Pinpoint the cell where the given text exists, returning its [X, Y] midpoint coordinate. 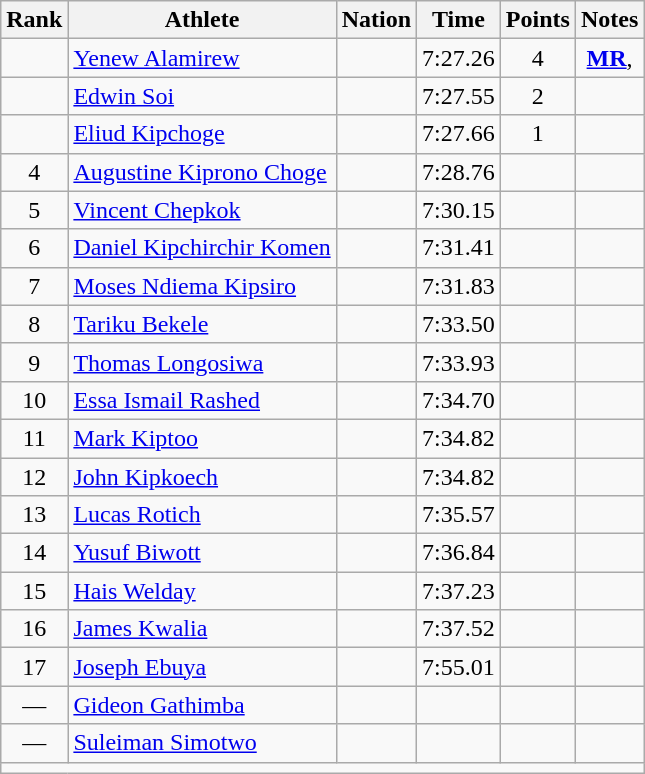
7:37.52 [459, 629]
Moses Ndiema Kipsiro [202, 286]
7:27.66 [459, 134]
Time [459, 20]
15 [34, 591]
Gideon Gathimba [202, 705]
17 [34, 667]
Yusuf Biwott [202, 553]
Essa Ismail Rashed [202, 400]
7:27.26 [459, 58]
7:27.55 [459, 96]
7 [34, 286]
8 [34, 324]
John Kipkoech [202, 477]
Mark Kiptoo [202, 438]
Nation [376, 20]
Lucas Rotich [202, 515]
5 [34, 210]
7:31.83 [459, 286]
10 [34, 400]
14 [34, 553]
7:35.57 [459, 515]
11 [34, 438]
9 [34, 362]
6 [34, 248]
MR, [609, 58]
7:37.23 [459, 591]
2 [538, 96]
7:33.50 [459, 324]
Augustine Kiprono Choge [202, 172]
7:36.84 [459, 553]
16 [34, 629]
Edwin Soi [202, 96]
Vincent Chepkok [202, 210]
Notes [609, 20]
Daniel Kipchirchir Komen [202, 248]
Eliud Kipchoge [202, 134]
Yenew Alamirew [202, 58]
1 [538, 134]
7:55.01 [459, 667]
Tariku Bekele [202, 324]
Joseph Ebuya [202, 667]
7:34.70 [459, 400]
Rank [34, 20]
7:33.93 [459, 362]
Hais Welday [202, 591]
13 [34, 515]
12 [34, 477]
Suleiman Simotwo [202, 743]
7:28.76 [459, 172]
Athlete [202, 20]
Points [538, 20]
7:31.41 [459, 248]
7:30.15 [459, 210]
Thomas Longosiwa [202, 362]
James Kwalia [202, 629]
